Pinpoint the cell where the given text exists, returning its (X, Y) midpoint coordinate. 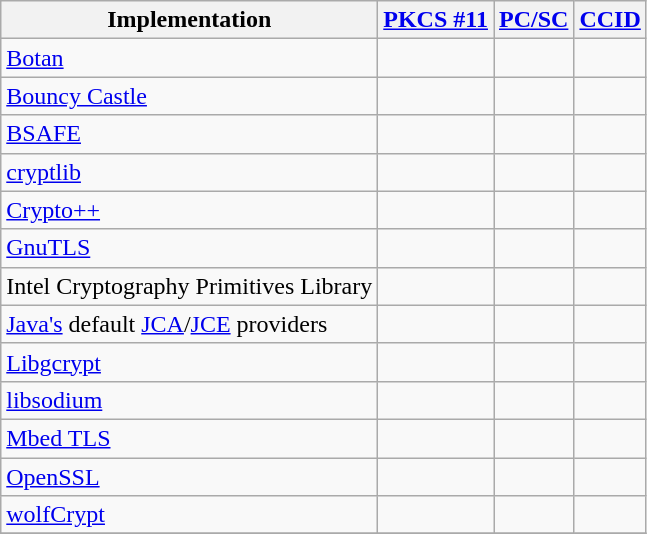
libsodium (190, 400)
Bouncy Castle (190, 96)
Mbed TLS (190, 438)
Botan (190, 58)
Implementation (190, 20)
Java's default JCA/JCE providers (190, 324)
PKCS #11 (436, 20)
BSAFE (190, 134)
GnuTLS (190, 248)
wolfCrypt (190, 515)
OpenSSL (190, 477)
cryptlib (190, 172)
Libgcrypt (190, 362)
PC/SC (534, 20)
CCID (610, 20)
Intel Cryptography Primitives Library (190, 286)
Crypto++ (190, 210)
